Return the [X, Y] coordinate for the center point of the cell that contains the specified text.  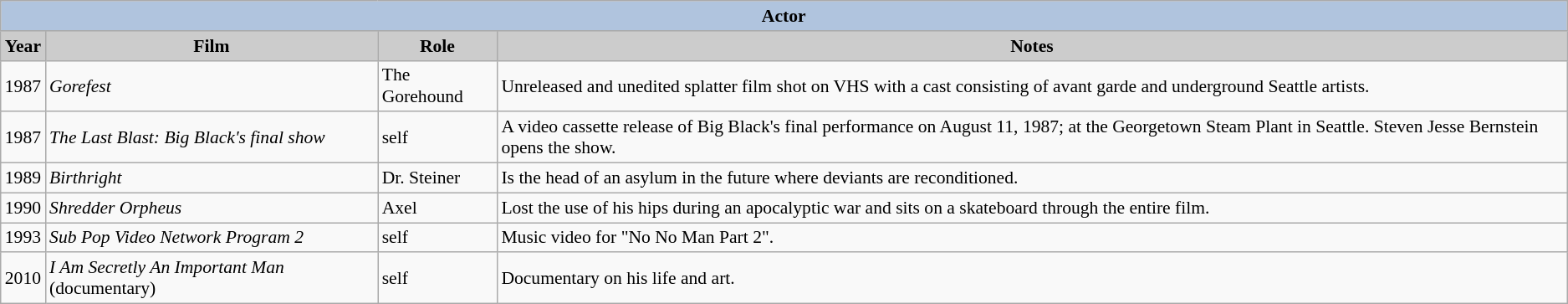
Sub Pop Video Network Program 2 [212, 238]
Music video for "No No Man Part 2". [1032, 238]
The Last Blast: Big Black's final show [212, 137]
Is the head of an asylum in the future where deviants are reconditioned. [1032, 178]
Notes [1032, 46]
Actor [784, 16]
Dr. Steiner [438, 178]
Unreleased and unedited splatter film shot on VHS with a cast consisting of avant garde and underground Seattle artists. [1032, 85]
Gorefest [212, 85]
Shredder Orpheus [212, 208]
Year [23, 46]
Documentary on his life and art. [1032, 278]
1993 [23, 238]
1990 [23, 208]
Axel [438, 208]
2010 [23, 278]
The Gorehound [438, 85]
Film [212, 46]
Birthright [212, 178]
I Am Secretly An Important Man (documentary) [212, 278]
Lost the use of his hips during an apocalyptic war and sits on a skateboard through the entire film. [1032, 208]
Role [438, 46]
1989 [23, 178]
